Provide the (x, y) coordinate of the cell's center where the given text is located.  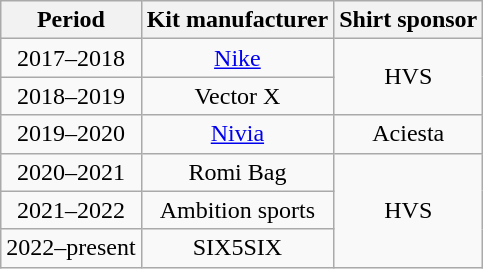
Romi Bag (238, 172)
Nike (238, 58)
Nivia (238, 134)
Shirt sponsor (408, 20)
Kit manufacturer (238, 20)
2019–2020 (71, 134)
Period (71, 20)
Aciesta (408, 134)
Ambition sports (238, 210)
2020–2021 (71, 172)
SIX5SIX (238, 248)
Vector X (238, 96)
2018–2019 (71, 96)
2021–2022 (71, 210)
2022–present (71, 248)
2017–2018 (71, 58)
